Return [x, y] of the center of cell containing provided text 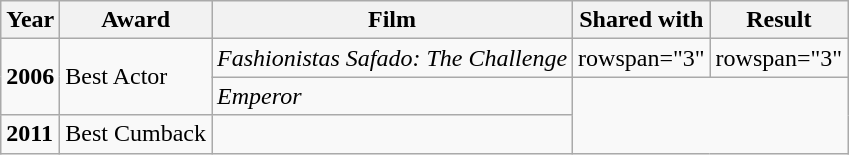
Film [392, 20]
Best Actor [136, 77]
Fashionistas Safado: The Challenge [392, 58]
Emperor [392, 96]
Shared with [642, 20]
Result [779, 20]
Award [136, 20]
Year [30, 20]
2006 [30, 77]
2011 [30, 134]
Best Cumback [136, 134]
